Return (x, y) of the center of cell containing provided text 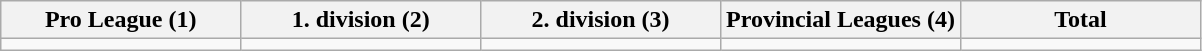
Provincial Leagues (4) (841, 20)
1. division (2) (361, 20)
2. division (3) (601, 20)
Total (1080, 20)
Pro League (1) (121, 20)
